Identify which cell holds the provided text, then report its [x, y] central coordinate. 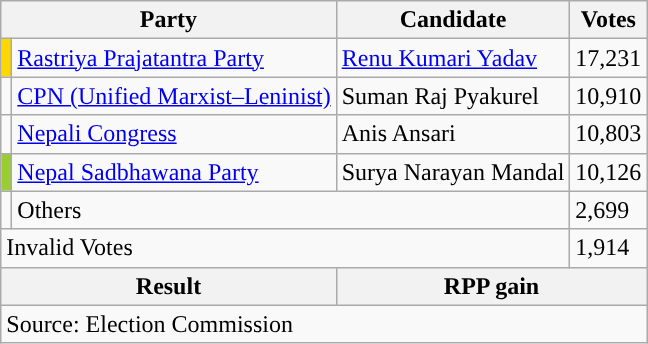
Surya Narayan Mandal [453, 172]
CPN (Unified Marxist–Leninist) [174, 96]
Result [168, 286]
2,699 [608, 210]
1,914 [608, 248]
Invalid Votes [286, 248]
Candidate [453, 20]
17,231 [608, 58]
Others [291, 210]
Suman Raj Pyakurel [453, 96]
Party [168, 20]
Anis Ansari [453, 134]
Nepali Congress [174, 134]
RPP gain [492, 286]
Source: Election Commission [324, 324]
Rastriya Prajatantra Party [174, 58]
10,910 [608, 96]
Nepal Sadbhawana Party [174, 172]
Renu Kumari Yadav [453, 58]
10,803 [608, 134]
Votes [608, 20]
10,126 [608, 172]
